Pinpoint the cell where the given text exists, returning its (x, y) midpoint coordinate. 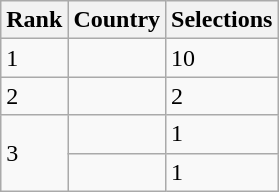
3 (34, 153)
Rank (34, 20)
10 (222, 58)
Country (117, 20)
Selections (222, 20)
